Find where the given text appears and provide that cell's center as [X, Y] coordinate. 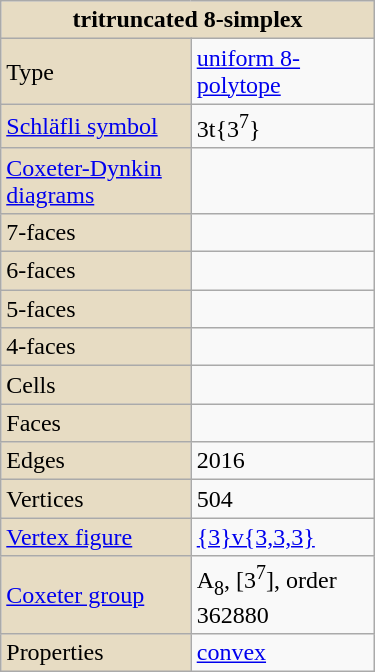
tritruncated 8-simplex [188, 20]
6-faces [96, 271]
Coxeter-Dynkin diagrams [96, 180]
3t{37} [282, 126]
Cells [96, 385]
5-faces [96, 309]
504 [282, 499]
Type [96, 72]
{3}v{3,3,3} [282, 537]
Faces [96, 423]
Coxeter group [96, 595]
7-faces [96, 232]
Vertex figure [96, 537]
4-faces [96, 347]
Edges [96, 461]
convex [282, 653]
uniform 8-polytope [282, 72]
Schläfli symbol [96, 126]
Vertices [96, 499]
Properties [96, 653]
A8, [37], order 362880 [282, 595]
2016 [282, 461]
